Identify which cell holds the provided text, then report its (x, y) central coordinate. 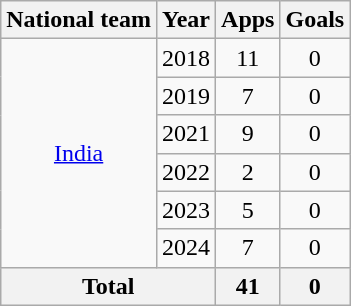
Apps (248, 20)
Year (186, 20)
5 (248, 210)
2023 (186, 210)
2024 (186, 248)
41 (248, 286)
11 (248, 58)
India (79, 153)
Total (108, 286)
9 (248, 134)
2019 (186, 96)
2 (248, 172)
2022 (186, 172)
2018 (186, 58)
Goals (315, 20)
National team (79, 20)
2021 (186, 134)
